Return (x, y) of the center of cell containing provided text 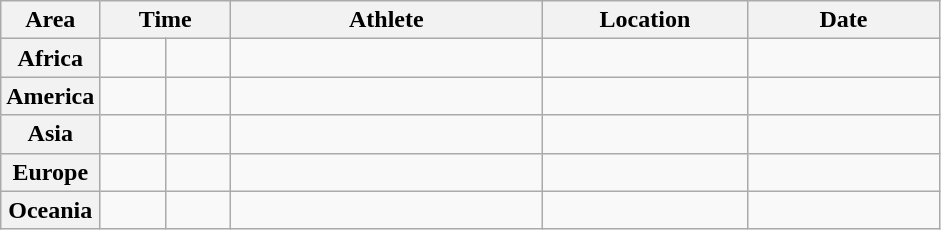
Asia (50, 134)
Athlete (386, 20)
Location (645, 20)
America (50, 96)
Oceania (50, 210)
Area (50, 20)
Date (844, 20)
Europe (50, 172)
Africa (50, 58)
Time (166, 20)
